Output the [x, y] coordinate of the center of the cell containing the given text.  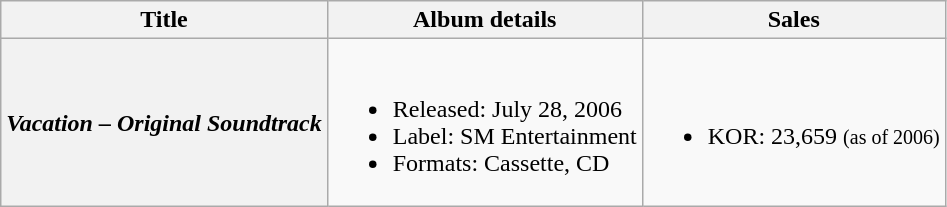
Title [164, 20]
Sales [794, 20]
KOR: 23,659 (as of 2006) [794, 122]
Released: July 28, 2006Label: SM EntertainmentFormats: Cassette, CD [484, 122]
Album details [484, 20]
Vacation – Original Soundtrack [164, 122]
